Pinpoint the cell where the given text exists, returning its [X, Y] midpoint coordinate. 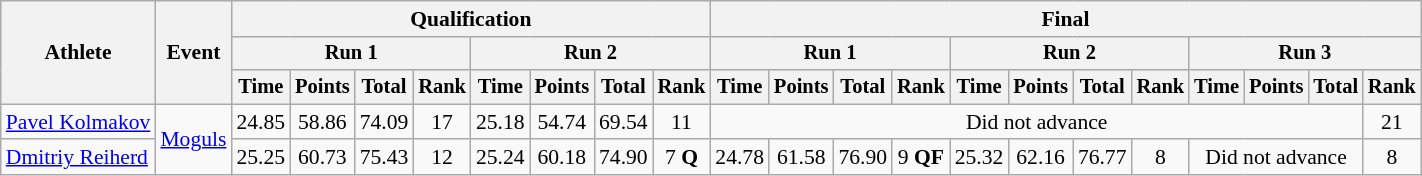
25.24 [500, 158]
69.54 [624, 122]
24.78 [740, 158]
60.73 [322, 158]
25.25 [260, 158]
Final [1065, 19]
17 [442, 122]
Athlete [78, 52]
Run 3 [1304, 54]
Pavel Kolmakov [78, 122]
9 QF [921, 158]
54.74 [562, 122]
58.86 [322, 122]
Qualification [470, 19]
21 [1392, 122]
7 Q [682, 158]
Dmitriy Reiherd [78, 158]
61.58 [801, 158]
24.85 [260, 122]
Event [193, 52]
60.18 [562, 158]
75.43 [384, 158]
25.32 [980, 158]
12 [442, 158]
62.16 [1040, 158]
74.09 [384, 122]
76.77 [1102, 158]
76.90 [862, 158]
Moguls [193, 140]
11 [682, 122]
25.18 [500, 122]
74.90 [624, 158]
